Return (x, y) of the center of cell containing provided text 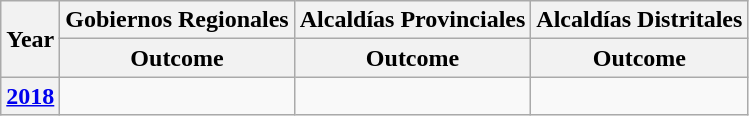
Alcaldías Provinciales (412, 20)
Year (30, 39)
2018 (30, 96)
Gobiernos Regionales (177, 20)
Alcaldías Distritales (640, 20)
